Output the [X, Y] coordinate of the center of the cell containing the given text.  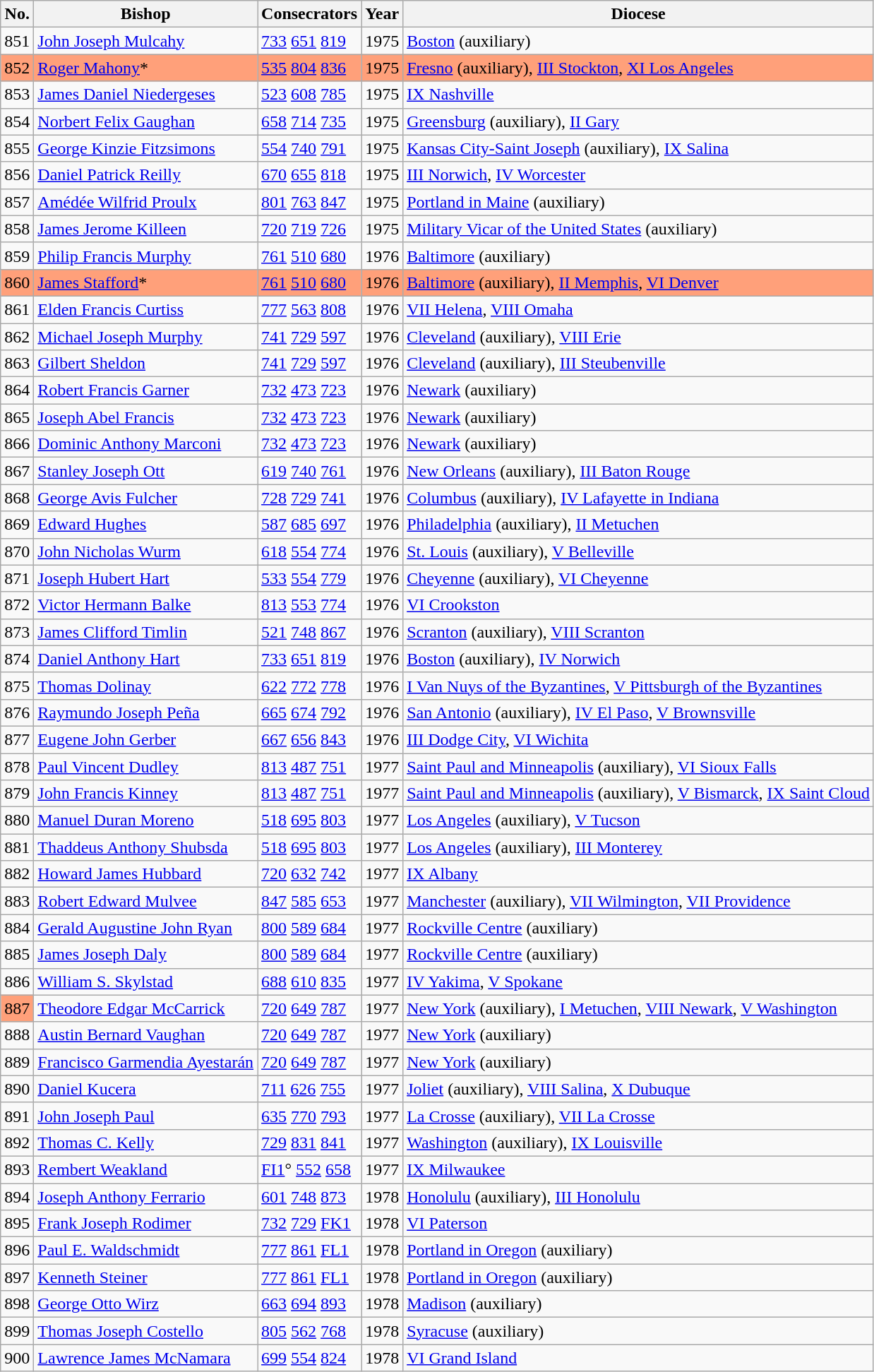
IX Albany [638, 874]
Fresno (auxiliary), III Stockton, XI Los Angeles [638, 68]
894 [17, 1197]
Austin Bernard Vaughan [145, 1035]
Frank Joseph Rodimer [145, 1224]
805 562 768 [309, 1331]
Portland in Maine (auxiliary) [638, 202]
879 [17, 794]
George Kinzie Fitzsimons [145, 148]
874 [17, 659]
866 [17, 444]
III Dodge City, VI Wichita [638, 739]
New Orleans (auxiliary), III Baton Rouge [638, 471]
FI1° 552 658 [309, 1169]
864 [17, 390]
VI Crookston [638, 605]
Raymundo Joseph Peña [145, 712]
699 554 824 [309, 1358]
Gerald Augustine John Ryan [145, 928]
I Van Nuys of the Byzantines, V Pittsburgh of the Byzantines [638, 686]
James Jerome Killeen [145, 229]
882 [17, 874]
535 804 836 [309, 68]
Theodore Edgar McCarrick [145, 1008]
Syracuse (auxiliary) [638, 1331]
853 [17, 95]
890 [17, 1089]
Robert Francis Garner [145, 390]
Diocese [638, 14]
James Clifford Timlin [145, 632]
670 655 818 [309, 175]
729 831 841 [309, 1143]
Lawrence James McNamara [145, 1358]
892 [17, 1143]
847 585 653 [309, 901]
865 [17, 417]
869 [17, 525]
Cleveland (auxiliary), VIII Erie [638, 337]
Baltimore (auxiliary), II Memphis, VI Denver [638, 282]
711 626 755 [309, 1089]
Paul Vincent Dudley [145, 766]
Joseph Abel Francis [145, 417]
IX Nashville [638, 95]
880 [17, 821]
856 [17, 175]
George Otto Wirz [145, 1304]
777 563 808 [309, 309]
Joliet (auxiliary), VIII Salina, X Dubuque [638, 1089]
868 [17, 498]
667 656 843 [309, 739]
Robert Edward Mulvee [145, 901]
533 554 779 [309, 578]
Washington (auxiliary), IX Louisville [638, 1143]
852 [17, 68]
VI Paterson [638, 1224]
Daniel Anthony Hart [145, 659]
872 [17, 605]
Thomas Joseph Costello [145, 1331]
Bishop [145, 14]
Dominic Anthony Marconi [145, 444]
888 [17, 1035]
San Antonio (auxiliary), IV El Paso, V Brownsville [638, 712]
Daniel Kucera [145, 1089]
851 [17, 41]
William S. Skylstad [145, 982]
Saint Paul and Minneapolis (auxiliary), VI Sioux Falls [638, 766]
Joseph Hubert Hart [145, 578]
619 740 761 [309, 471]
Military Vicar of the United States (auxiliary) [638, 229]
876 [17, 712]
Edward Hughes [145, 525]
867 [17, 471]
728 729 741 [309, 498]
III Norwich, IV Worcester [638, 175]
813 553 774 [309, 605]
Roger Mahony* [145, 68]
John Joseph Mulcahy [145, 41]
Howard James Hubbard [145, 874]
VII Helena, VIII Omaha [638, 309]
889 [17, 1062]
Scranton (auxiliary), VIII Scranton [638, 632]
897 [17, 1277]
893 [17, 1169]
801 763 847 [309, 202]
Norbert Felix Gaughan [145, 121]
John Francis Kinney [145, 794]
Saint Paul and Minneapolis (auxiliary), V Bismarck, IX Saint Cloud [638, 794]
895 [17, 1224]
Kenneth Steiner [145, 1277]
Boston (auxiliary), IV Norwich [638, 659]
860 [17, 282]
622 772 778 [309, 686]
854 [17, 121]
858 [17, 229]
720 632 742 [309, 874]
665 674 792 [309, 712]
720 719 726 [309, 229]
Manchester (auxiliary), VII Wilmington, VII Providence [638, 901]
John Nicholas Wurm [145, 551]
861 [17, 309]
Los Angeles (auxiliary), V Tucson [638, 821]
875 [17, 686]
896 [17, 1251]
873 [17, 632]
523 608 785 [309, 95]
Columbus (auxiliary), IV Lafayette in Indiana [638, 498]
554 740 791 [309, 148]
587 685 697 [309, 525]
John Joseph Paul [145, 1116]
Francisco Garmendia Ayestarán [145, 1062]
Joseph Anthony Ferrario [145, 1197]
885 [17, 955]
Stanley Joseph Ott [145, 471]
Year [383, 14]
Gilbert Sheldon [145, 364]
George Avis Fulcher [145, 498]
Victor Hermann Balke [145, 605]
VI Grand Island [638, 1358]
Philip Francis Murphy [145, 256]
IV Yakima, V Spokane [638, 982]
Paul E. Waldschmidt [145, 1251]
883 [17, 901]
James Stafford* [145, 282]
Consecrators [309, 14]
886 [17, 982]
Thomas C. Kelly [145, 1143]
Michael Joseph Murphy [145, 337]
871 [17, 578]
New York (auxiliary), I Metuchen, VIII Newark, V Washington [638, 1008]
Daniel Patrick Reilly [145, 175]
Boston (auxiliary) [638, 41]
Los Angeles (auxiliary), III Monterey [638, 847]
891 [17, 1116]
No. [17, 14]
862 [17, 337]
St. Louis (auxiliary), V Belleville [638, 551]
887 [17, 1008]
884 [17, 928]
899 [17, 1331]
635 770 793 [309, 1116]
663 694 893 [309, 1304]
Thomas Dolinay [145, 686]
Rembert Weakland [145, 1169]
601 748 873 [309, 1197]
Honolulu (auxiliary), III Honolulu [638, 1197]
IX Milwaukee [638, 1169]
Cheyenne (auxiliary), VI Cheyenne [638, 578]
859 [17, 256]
Amédée Wilfrid Proulx [145, 202]
James Joseph Daly [145, 955]
Manuel Duran Moreno [145, 821]
521 748 867 [309, 632]
618 554 774 [309, 551]
898 [17, 1304]
La Crosse (auxiliary), VII La Crosse [638, 1116]
Philadelphia (auxiliary), II Metuchen [638, 525]
857 [17, 202]
900 [17, 1358]
Eugene John Gerber [145, 739]
Thaddeus Anthony Shubsda [145, 847]
Baltimore (auxiliary) [638, 256]
877 [17, 739]
Elden Francis Curtiss [145, 309]
Cleveland (auxiliary), III Steubenville [638, 364]
732 729 FK1 [309, 1224]
855 [17, 148]
863 [17, 364]
Kansas City-Saint Joseph (auxiliary), IX Salina [638, 148]
881 [17, 847]
688 610 835 [309, 982]
James Daniel Niedergeses [145, 95]
658 714 735 [309, 121]
Madison (auxiliary) [638, 1304]
870 [17, 551]
878 [17, 766]
Greensburg (auxiliary), II Gary [638, 121]
